Pinpoint the cell where the given text exists, returning its [x, y] midpoint coordinate. 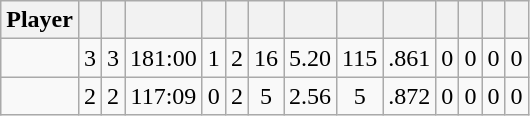
5.20 [310, 58]
.872 [410, 96]
.861 [410, 58]
1 [214, 58]
181:00 [164, 58]
Player [40, 20]
117:09 [164, 96]
2.56 [310, 96]
16 [266, 58]
115 [360, 58]
